Identify which cell holds the provided text, then report its [X, Y] central coordinate. 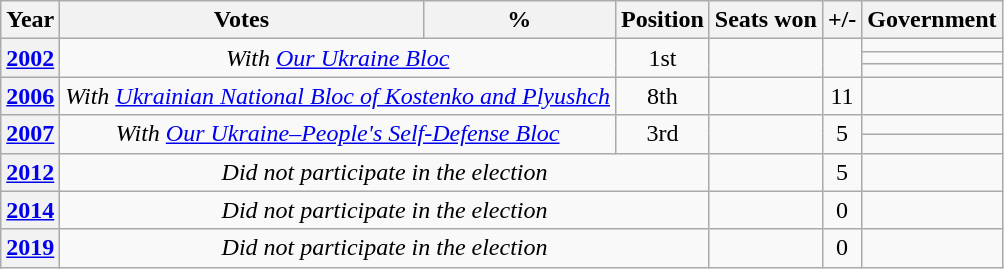
3rd [663, 134]
1st [663, 58]
Votes [242, 20]
2012 [30, 172]
With Our Ukraine Bloc [338, 58]
Year [30, 20]
With Ukrainian National Bloc of Kostenko and Plyushch [338, 96]
2006 [30, 96]
2019 [30, 248]
2002 [30, 58]
With Our Ukraine–People's Self-Defense Bloc [338, 134]
2007 [30, 134]
Seats won [766, 20]
Position [663, 20]
+/- [842, 20]
% [519, 20]
Government [932, 20]
8th [663, 96]
2014 [30, 210]
11 [842, 96]
